Find where the given text appears and provide that cell's center as [x, y] coordinate. 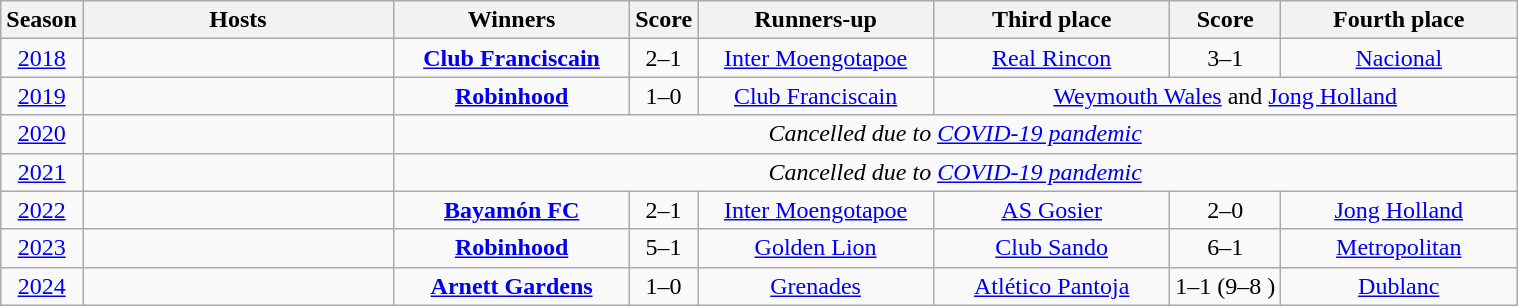
2–0 [1226, 210]
2020 [42, 134]
Hosts [238, 20]
Bayamón FC [512, 210]
Dublanc [1399, 286]
AS Gosier [1052, 210]
Real Rincon [1052, 58]
Golden Lion [816, 248]
Winners [512, 20]
2024 [42, 286]
6–1 [1226, 248]
Club Sando [1052, 248]
5–1 [664, 248]
Fourth place [1399, 20]
3–1 [1226, 58]
1–1 (9–8 ) [1226, 286]
Weymouth Wales and Jong Holland [1226, 96]
Jong Holland [1399, 210]
2023 [42, 248]
Runners-up [816, 20]
Third place [1052, 20]
2019 [42, 96]
2018 [42, 58]
Arnett Gardens [512, 286]
2022 [42, 210]
Nacional [1399, 58]
Grenades [816, 286]
Metropolitan [1399, 248]
2021 [42, 172]
Atlético Pantoja [1052, 286]
Season [42, 20]
